Detect which cell encompasses the target text, then output its [x, y] center coordinate. 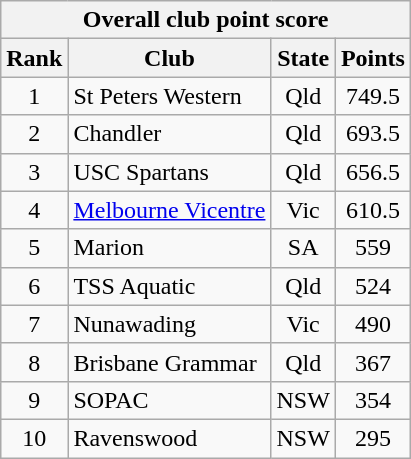
St Peters Western [170, 96]
Nunawading [170, 324]
1 [34, 96]
Points [372, 58]
6 [34, 286]
693.5 [372, 134]
559 [372, 248]
610.5 [372, 210]
Ravenswood [170, 438]
490 [372, 324]
Rank [34, 58]
4 [34, 210]
Chandler [170, 134]
354 [372, 400]
SA [303, 248]
Marion [170, 248]
SOPAC [170, 400]
5 [34, 248]
Club [170, 58]
3 [34, 172]
TSS Aquatic [170, 286]
656.5 [372, 172]
USC Spartans [170, 172]
9 [34, 400]
524 [372, 286]
7 [34, 324]
Brisbane Grammar [170, 362]
State [303, 58]
367 [372, 362]
8 [34, 362]
Overall club point score [206, 20]
749.5 [372, 96]
2 [34, 134]
10 [34, 438]
Melbourne Vicentre [170, 210]
295 [372, 438]
